Provide the [X, Y] coordinate of the cell's center where the given text is located.  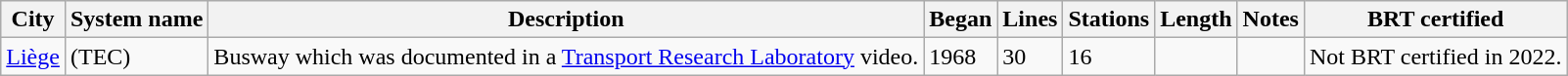
Description [566, 19]
30 [1030, 57]
Length [1196, 19]
Busway which was documented in a Transport Research Laboratory video. [566, 57]
Lines [1030, 19]
Notes [1270, 19]
(TEC) [136, 57]
1968 [961, 57]
16 [1109, 57]
Stations [1109, 19]
Began [961, 19]
BRT certified [1435, 19]
City [33, 19]
System name [136, 19]
Liège [33, 57]
Not BRT certified in 2022. [1435, 57]
